Find where the given text appears and provide that cell's center as [x, y] coordinate. 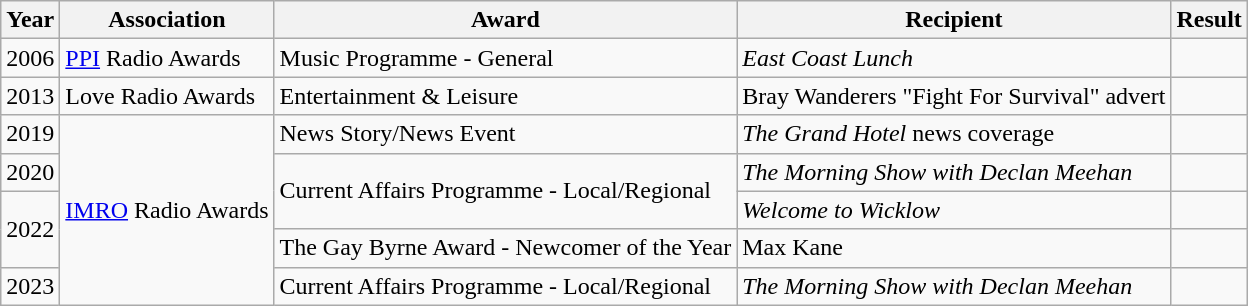
Music Programme - General [506, 58]
2023 [30, 286]
Welcome to Wicklow [954, 210]
Love Radio Awards [167, 96]
Entertainment & Leisure [506, 96]
2022 [30, 229]
News Story/News Event [506, 134]
IMRO Radio Awards [167, 210]
2020 [30, 172]
Bray Wanderers "Fight For Survival" advert [954, 96]
Max Kane [954, 248]
The Gay Byrne Award - Newcomer of the Year [506, 248]
2006 [30, 58]
The Grand Hotel news coverage [954, 134]
Year [30, 20]
2019 [30, 134]
2013 [30, 96]
Award [506, 20]
PPI Radio Awards [167, 58]
Association [167, 20]
East Coast Lunch [954, 58]
Recipient [954, 20]
Result [1209, 20]
